Provide the (x, y) coordinate of the cell's center where the given text is located.  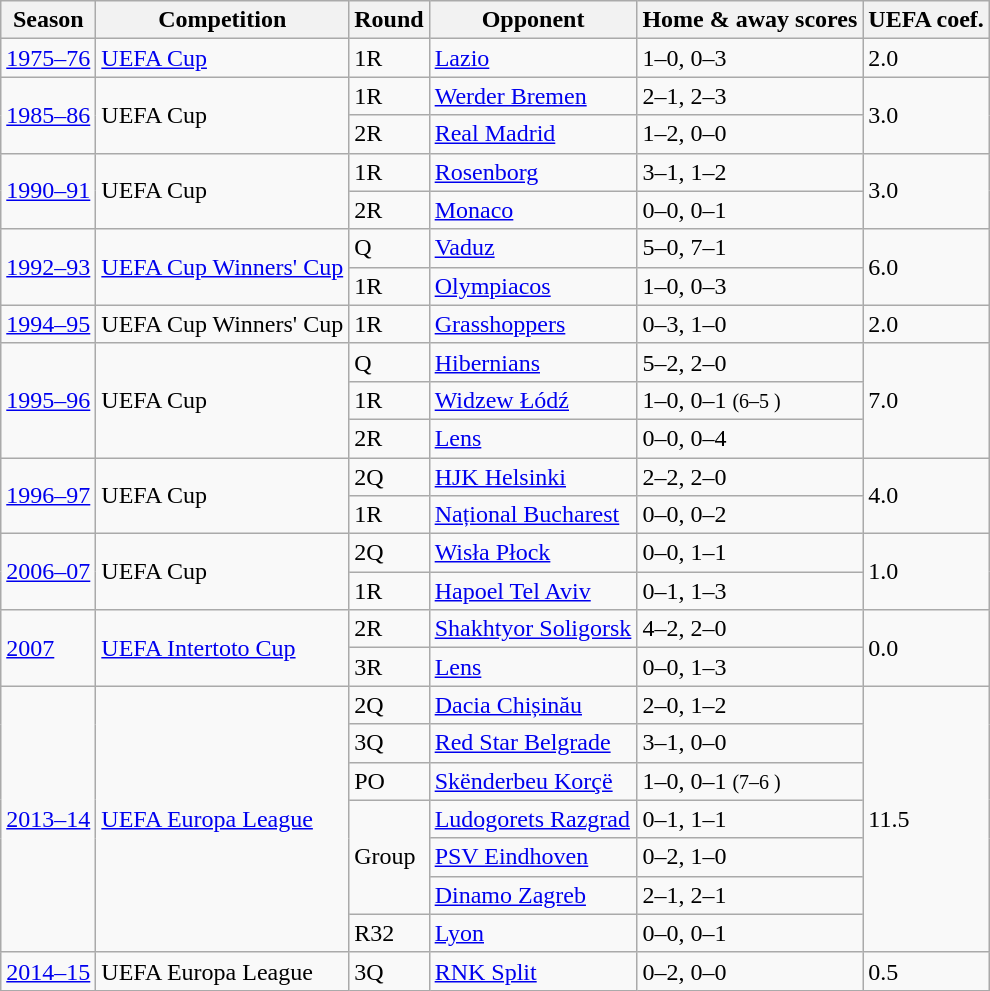
2007 (48, 648)
1–2, 0–0 (750, 134)
Real Madrid (533, 134)
Home & away scores (750, 20)
0–0, 1–3 (750, 667)
R32 (389, 933)
0.0 (926, 648)
Hapoel Tel Aviv (533, 591)
0–0, 1–1 (750, 553)
3–1, 0–0 (750, 743)
4–2, 2–0 (750, 629)
Lyon (533, 933)
Dinamo Zagreb (533, 895)
3–1, 1–2 (750, 172)
2–0, 1–2 (750, 705)
11.5 (926, 819)
2013–14 (48, 819)
UEFA Intertoto Cup (222, 648)
0–2, 1–0 (750, 857)
1975–76 (48, 58)
4.0 (926, 496)
0.5 (926, 971)
2–1, 2–1 (750, 895)
Group (389, 857)
Skënderbeu Korçë (533, 781)
1994–95 (48, 324)
2014–15 (48, 971)
1985–86 (48, 115)
Grasshoppers (533, 324)
Dacia Chișinău (533, 705)
Red Star Belgrade (533, 743)
6.0 (926, 267)
1–0, 0–1 (6–5 ) (750, 400)
PSV Eindhoven (533, 857)
1.0 (926, 572)
0–1, 1–3 (750, 591)
0–1, 1–1 (750, 819)
Lazio (533, 58)
0–3, 1–0 (750, 324)
0–2, 0–0 (750, 971)
0–0, 0–2 (750, 515)
Werder Bremen (533, 96)
Round (389, 20)
Ludogorets Razgrad (533, 819)
5–0, 7–1 (750, 248)
Național Bucharest (533, 515)
Olympiacos (533, 286)
2006–07 (48, 572)
7.0 (926, 400)
PO (389, 781)
2–1, 2–3 (750, 96)
RNK Split (533, 971)
5–2, 2–0 (750, 362)
1992–93 (48, 267)
2–2, 2–0 (750, 477)
1995–96 (48, 400)
Widzew Łódź (533, 400)
UEFA coef. (926, 20)
Vaduz (533, 248)
Season (48, 20)
3R (389, 667)
Monaco (533, 210)
Wisła Płock (533, 553)
Opponent (533, 20)
1–0, 0–1 (7–6 ) (750, 781)
Shakhtyor Soligorsk (533, 629)
HJK Helsinki (533, 477)
1990–91 (48, 191)
Rosenborg (533, 172)
Competition (222, 20)
Hibernians (533, 362)
1996–97 (48, 496)
0–0, 0–4 (750, 438)
